Return (X, Y) of the center of cell containing provided text 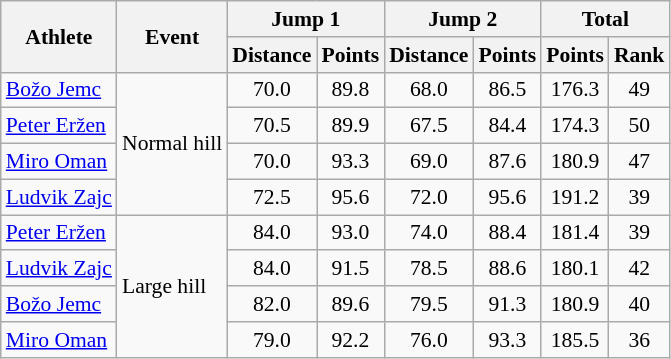
74.0 (428, 233)
36 (640, 340)
72.5 (272, 197)
92.2 (350, 340)
79.5 (428, 304)
84.4 (507, 126)
89.6 (350, 304)
174.3 (575, 126)
185.5 (575, 340)
191.2 (575, 197)
91.3 (507, 304)
68.0 (428, 90)
180.1 (575, 269)
Athlete (59, 36)
Total (605, 19)
70.5 (272, 126)
42 (640, 269)
Event (172, 36)
49 (640, 90)
86.5 (507, 90)
78.5 (428, 269)
88.4 (507, 233)
89.9 (350, 126)
181.4 (575, 233)
176.3 (575, 90)
69.0 (428, 162)
82.0 (272, 304)
47 (640, 162)
67.5 (428, 126)
91.5 (350, 269)
Normal hill (172, 143)
79.0 (272, 340)
93.0 (350, 233)
87.6 (507, 162)
88.6 (507, 269)
Rank (640, 55)
76.0 (428, 340)
Large hill (172, 286)
40 (640, 304)
89.8 (350, 90)
50 (640, 126)
Jump 2 (462, 19)
Jump 1 (306, 19)
72.0 (428, 197)
